Pinpoint the cell where the given text exists, returning its [X, Y] midpoint coordinate. 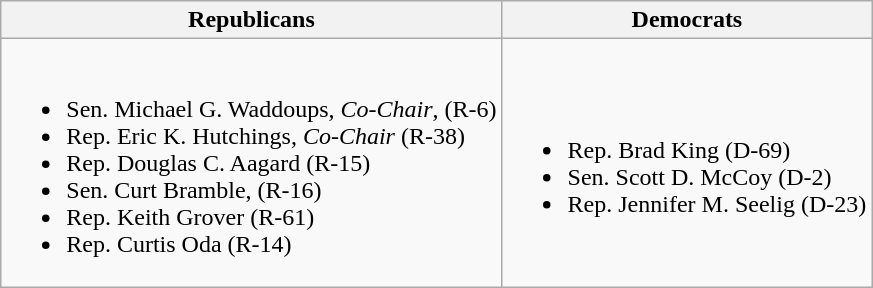
Republicans [252, 20]
Rep. Brad King (D-69)Sen. Scott D. McCoy (D-2)Rep. Jennifer M. Seelig (D-23) [687, 163]
Democrats [687, 20]
